Determine the [X, Y] coordinate at the center of the cell enclosing the given text.  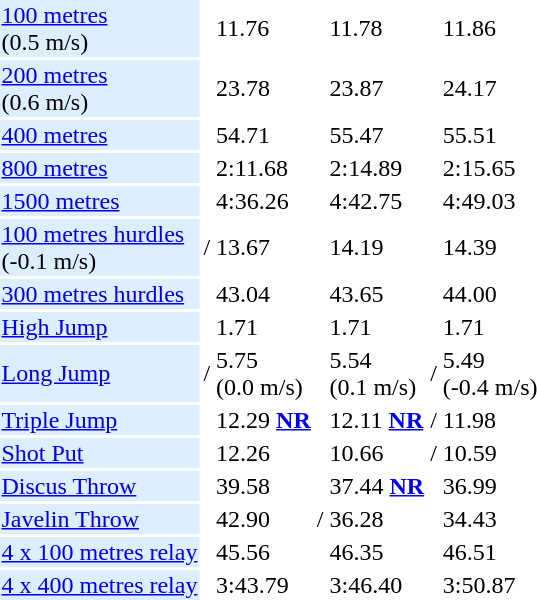
4:42.75 [377, 201]
45.56 [264, 552]
200 metres (0.6 m/s) [100, 88]
12.29 NR [264, 420]
54.71 [264, 135]
400 metres [100, 135]
Discus Throw [100, 486]
Triple Jump [100, 420]
4 x 100 metres relay [100, 552]
4:36.26 [264, 201]
12.11 NR [377, 420]
800 metres [100, 168]
11.76 [264, 28]
23.87 [377, 88]
55.47 [377, 135]
300 metres hurdles [100, 294]
39.58 [264, 486]
10.66 [377, 453]
36.28 [377, 519]
14.19 [377, 248]
43.04 [264, 294]
37.44 NR [377, 486]
3:43.79 [264, 585]
1500 metres [100, 201]
Long Jump [100, 374]
11.78 [377, 28]
23.78 [264, 88]
Javelin Throw [100, 519]
42.90 [264, 519]
4 x 400 metres relay [100, 585]
5.54 (0.1 m/s) [377, 374]
12.26 [264, 453]
3:46.40 [377, 585]
13.67 [264, 248]
100 metres hurdles (-0.1 m/s) [100, 248]
5.75 (0.0 m/s) [264, 374]
High Jump [100, 327]
43.65 [377, 294]
Shot Put [100, 453]
2:11.68 [264, 168]
46.35 [377, 552]
100 metres (0.5 m/s) [100, 28]
2:14.89 [377, 168]
